Return the (X, Y) coordinate for the center point of the cell that contains the specified text.  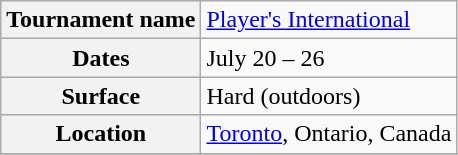
Hard (outdoors) (329, 96)
July 20 – 26 (329, 58)
Tournament name (101, 20)
Dates (101, 58)
Toronto, Ontario, Canada (329, 134)
Player's International (329, 20)
Surface (101, 96)
Location (101, 134)
